For the text-containing cell, return its midpoint in (x, y) coordinate format. 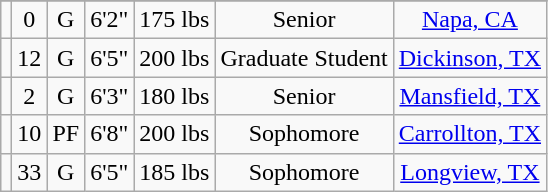
Napa, CA (470, 20)
6'3" (110, 96)
185 lbs (174, 172)
2 (30, 96)
PF (66, 134)
Mansfield, TX (470, 96)
6'8" (110, 134)
33 (30, 172)
Dickinson, TX (470, 58)
10 (30, 134)
Graduate Student (304, 58)
12 (30, 58)
180 lbs (174, 96)
175 lbs (174, 20)
6'2" (110, 20)
Carrollton, TX (470, 134)
0 (30, 20)
Longview, TX (470, 172)
